Determine the [X, Y] coordinate at the center of the cell enclosing the given text.  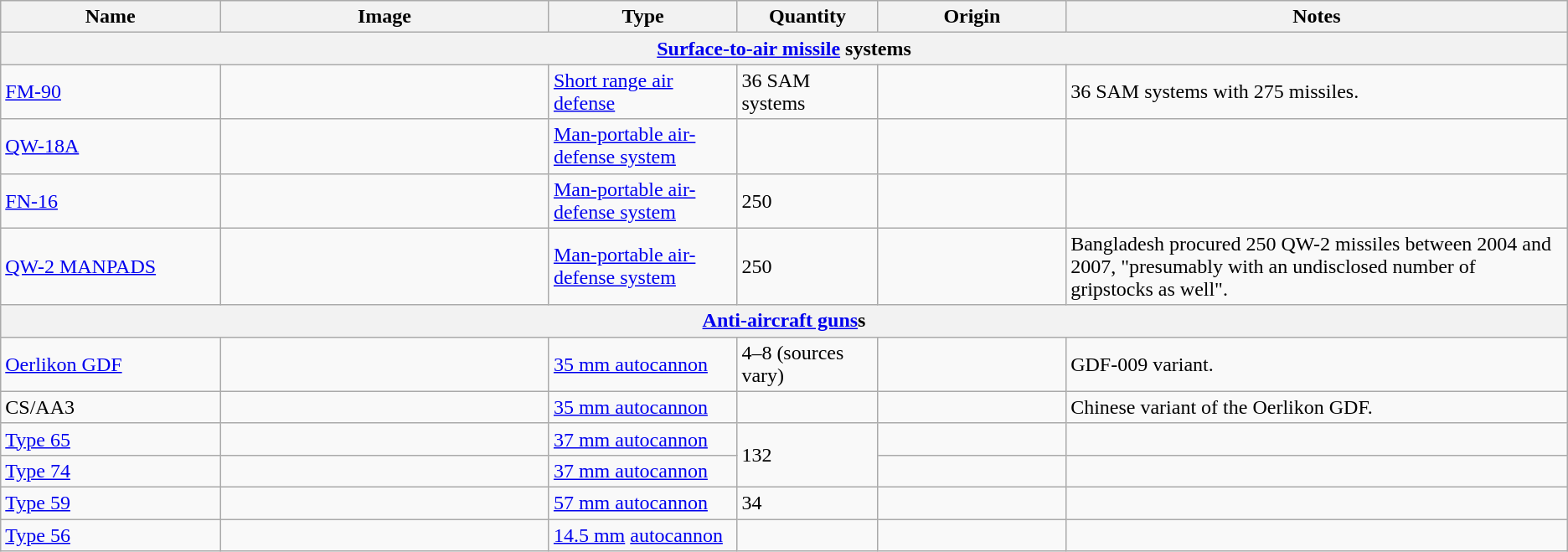
36 SAM systems with 275 missiles. [1317, 92]
132 [807, 455]
Quantity [807, 17]
Type [642, 17]
Chinese variant of the Oerlikon GDF. [1317, 407]
Oerlikon GDF [111, 364]
14.5 mm autocannon [642, 535]
CS/AA3 [111, 407]
Name [111, 17]
Notes [1317, 17]
Surface-to-air missile systems [784, 49]
QW-2 MANPADS [111, 266]
QW-18A [111, 146]
Image [385, 17]
34 [807, 503]
Anti-aircraft gunss [784, 321]
Type 59 [111, 503]
Type 56 [111, 535]
57 mm autocannon [642, 503]
Short range air defense [642, 92]
FN-16 [111, 201]
FM-90 [111, 92]
36 SAM systems [807, 92]
Type 65 [111, 439]
4–8 (sources vary) [807, 364]
GDF-009 variant. [1317, 364]
Type 74 [111, 471]
Origin [972, 17]
Bangladesh procured 250 QW-2 missiles between 2004 and 2007, "presumably with an undisclosed number of gripstocks as well". [1317, 266]
